Identify which cell holds the provided text, then report its [x, y] central coordinate. 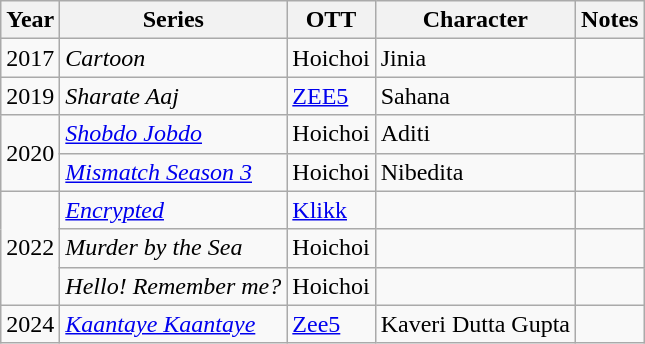
Murder by the Sea [174, 248]
Cartoon [174, 58]
Mismatch Season 3 [174, 172]
Klikk [331, 210]
Kaantaye Kaantaye [174, 324]
Series [174, 20]
Hello! Remember me? [174, 286]
Sahana [475, 96]
2024 [30, 324]
Character [475, 20]
Shobdo Jobdo [174, 134]
Year [30, 20]
Zee5 [331, 324]
Encrypted [174, 210]
Notes [610, 20]
Aditi [475, 134]
2019 [30, 96]
Sharate Aaj [174, 96]
Nibedita [475, 172]
Kaveri Dutta Gupta [475, 324]
OTT [331, 20]
Jinia [475, 58]
ZEE5 [331, 96]
2020 [30, 153]
2022 [30, 248]
2017 [30, 58]
